Search for the cell housing the specified text and yield its (x, y) center coordinate. 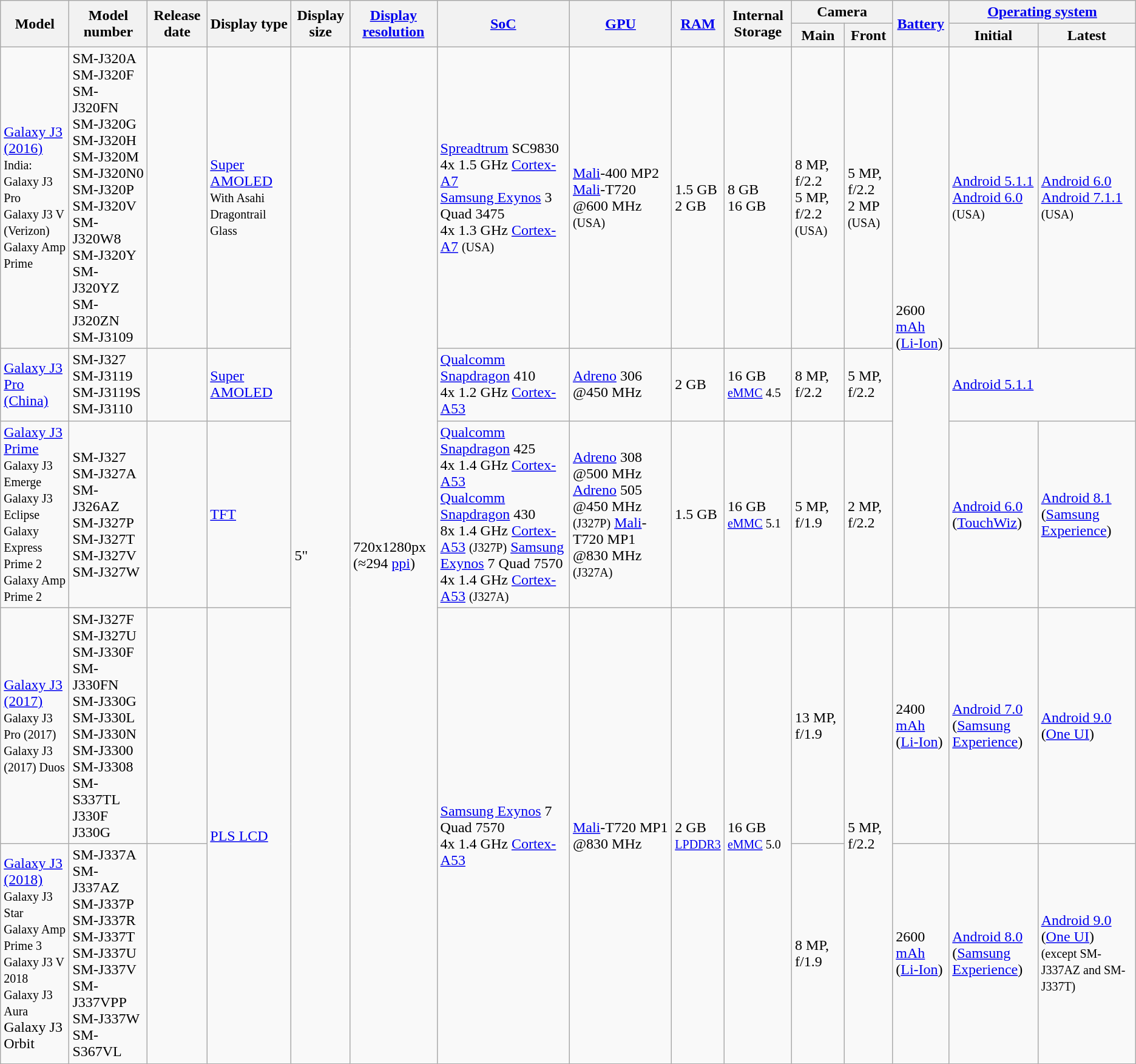
SM-J327SM-J3119SM-J3119SSM-J3110 (108, 385)
16 GBeMMC 5.1 (757, 514)
Camera (842, 12)
2 MP, f/2.2 (868, 514)
720x1280px(≈294 ppi) (394, 555)
Android 5.1.1 (1043, 385)
Mali-T720 MP1@830 MHz (620, 835)
SM-J320ASM-J320FSM-J320FNSM-J320GSM-J320HSM-J320MSM-J320N0SM-J320PSM-J320VSM-J320W8SM-J320YSM-J320YZSM-J320ZNSM-J3109 (108, 198)
SM-J327SM-J327ASM-J326AZSM-J327PSM-J327TSM-J327VSM-J327W (108, 514)
Android 9.0(One UI) (1086, 726)
Android 7.0(Samsung Experience) (993, 726)
Android 5.1.1Android 6.0 (USA) (993, 198)
Android 6.0Android 7.1.1 (USA) (1086, 198)
1.5 GB2 GB (698, 198)
8 MP, f/2.25 MP, f/2.2 (USA) (818, 198)
Galaxy J3 PrimeGalaxy J3 EmergeGalaxy J3 EclipseGalaxy Express Prime 2Galaxy Amp Prime 2 (35, 514)
Adreno 308@500 MHzAdreno 505@450 MHz (J327P) Mali-T720 MP1@830 MHz (J327A) (620, 514)
5 MP, f/1.9 (818, 514)
Display type (249, 24)
Samsung Exynos 7 Quad 75704x 1.4 GHz Cortex-A53 (503, 835)
Release date (177, 24)
2400 mAh(Li-Ion) (921, 726)
Android 6.0(TouchWiz) (993, 514)
8 MP, f/2.2 (818, 385)
8 GB16 GB (757, 198)
16 GBeMMC 5.0 (757, 835)
PLS LCD (249, 835)
Operating system (1043, 12)
Galaxy J3 Pro (China) (35, 385)
Android 8.1(Samsung Experience) (1086, 514)
RAM (698, 24)
Qualcomm Snapdragon 4104x 1.2 GHz Cortex-A53 (503, 385)
Mali-400 MP2Mali-T720@600 MHz (USA) (620, 198)
1.5 GB (698, 514)
13 MP, f/1.9 (818, 726)
Super AMOLED (249, 385)
Android 9.0 (One UI)(except SM-J337AZ and SM-J337T) (1086, 954)
SM-J337ASM-J337AZSM-J337PSM-J337RSM-J337TSM-J337USM-J337VSM-J337VPPSM-J337W SM-S367VL (108, 954)
16 GBeMMC 4.5 (757, 385)
Super AMOLEDWith Asahi Dragontrail Glass (249, 198)
GPU (620, 24)
2 GBLPDDR3 (698, 835)
Adreno 306@450 MHz (620, 385)
5" (320, 555)
Main (818, 35)
Initial (993, 35)
Android 8.0(Samsung Experience) (993, 954)
Galaxy J3 (2018)Galaxy J3 StarGalaxy Amp Prime 3Galaxy J3 V 2018Galaxy J3 AuraGalaxy J3 Orbit (35, 954)
TFT (249, 514)
Battery (921, 24)
Model (35, 24)
SoC (503, 24)
Display size (320, 24)
SM-J327FSM-J327USM-J330FSM-J330FNSM-J330GSM-J330LSM-J330NSM-J3300SM-J3308SM-S337TLJ330FJ330G (108, 726)
5 MP, f/2.22 MP (USA) (868, 198)
Internal Storage (757, 24)
Latest (1086, 35)
Galaxy J3 (2016)India: Galaxy J3 ProGalaxy J3 V (Verizon)Galaxy Amp Prime (35, 198)
Model number (108, 24)
Galaxy J3 (2017)Galaxy J3 Pro (2017)Galaxy J3 (2017) Duos (35, 726)
Spreadtrum SC98304x 1.5 GHz Cortex-A7Samsung Exynos 3 Quad 34754x 1.3 GHz Cortex-A7 (USA) (503, 198)
8 MP, f/1.9 (818, 954)
Front (868, 35)
2 GB (698, 385)
Display resolution (394, 24)
